Find where the given text appears and provide that cell's center as (x, y) coordinate. 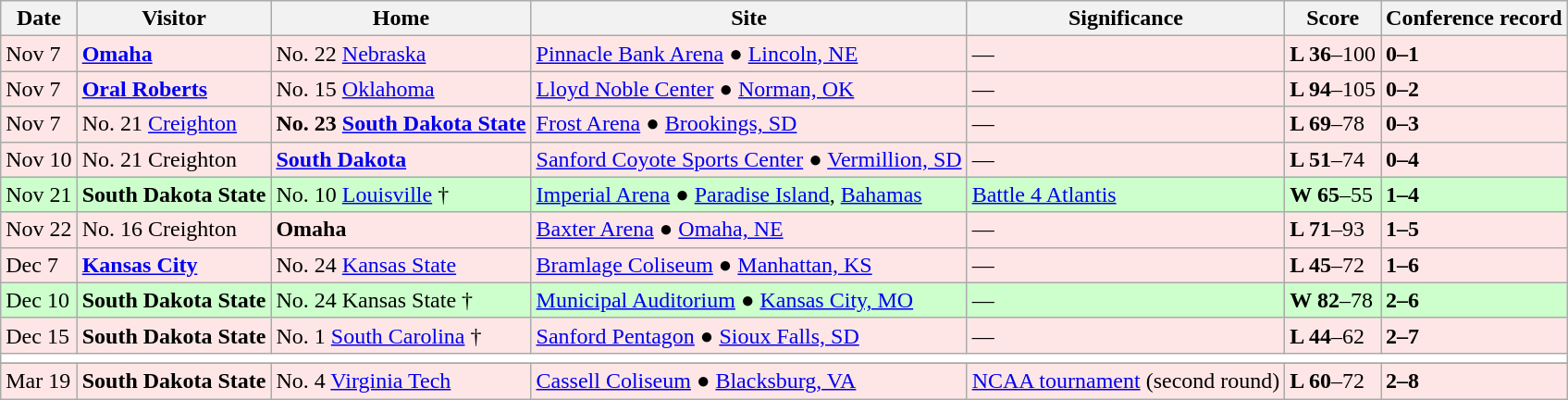
Lloyd Noble Center ● Norman, OK (749, 89)
No. 22 Nebraska (401, 54)
No. 15 Oklahoma (401, 89)
1–4 (1475, 194)
Mar 19 (39, 381)
Significance (1126, 19)
Conference record (1475, 19)
W 82–78 (1333, 300)
No. 16 Creighton (174, 230)
Pinnacle Bank Arena ● Lincoln, NE (749, 54)
Bramlage Coliseum ● Manhattan, KS (749, 265)
Home (401, 19)
L 69–78 (1333, 124)
L 45–72 (1333, 265)
No. 23 South Dakota State (401, 124)
Kansas City (174, 265)
Sanford Pentagon ● Sioux Falls, SD (749, 335)
Frost Arena ● Brookings, SD (749, 124)
Dec 7 (39, 265)
No. 10 Louisville † (401, 194)
Score (1333, 19)
Site (749, 19)
Dec 15 (39, 335)
Sanford Coyote Sports Center ● Vermillion, SD (749, 159)
Cassell Coliseum ● Blacksburg, VA (749, 381)
Nov 21 (39, 194)
Visitor (174, 19)
0–4 (1475, 159)
No. 4 Virginia Tech (401, 381)
0–1 (1475, 54)
2–6 (1475, 300)
L 94–105 (1333, 89)
Battle 4 Atlantis (1126, 194)
No. 1 South Carolina † (401, 335)
1–6 (1475, 265)
0–3 (1475, 124)
W 65–55 (1333, 194)
Baxter Arena ● Omaha, NE (749, 230)
Municipal Auditorium ● Kansas City, MO (749, 300)
0–2 (1475, 89)
2–7 (1475, 335)
L 36–100 (1333, 54)
No. 24 Kansas State † (401, 300)
2–8 (1475, 381)
No. 24 Kansas State (401, 265)
L 44–62 (1333, 335)
L 51–74 (1333, 159)
Nov 22 (39, 230)
Imperial Arena ● Paradise Island, Bahamas (749, 194)
Oral Roberts (174, 89)
Date (39, 19)
1–5 (1475, 230)
L 71–93 (1333, 230)
Dec 10 (39, 300)
South Dakota (401, 159)
Nov 10 (39, 159)
NCAA tournament (second round) (1126, 381)
L 60–72 (1333, 381)
